From the cell containing the given text, extract its center point as (X, Y) coordinate. 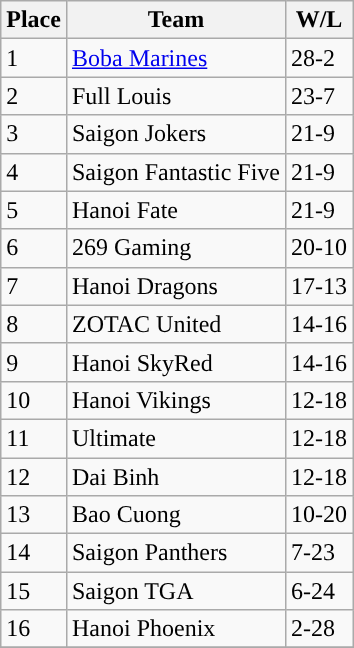
269 Gaming (176, 248)
⁠Ultimate (176, 438)
2 (34, 96)
10 (34, 400)
7-23 (318, 553)
Place (34, 20)
Dai Binh (176, 477)
Saigon Panthers (176, 553)
Team (176, 20)
12 (34, 477)
Hanoi Phoenix (176, 629)
16 (34, 629)
10-20 (318, 515)
14 (34, 553)
5 (34, 210)
8 (34, 324)
Boba Marines (176, 58)
4 (34, 172)
W/L (318, 20)
23-7 (318, 96)
13 (34, 515)
ZOTAC United (176, 324)
2-28 (318, 629)
7 (34, 286)
20-10 (318, 248)
15 (34, 591)
28-2 (318, 58)
Hanoi SkyRed (176, 362)
Hanoi Dragons (176, 286)
Saigon Jokers (176, 134)
3 (34, 134)
Hanoi Fate (176, 210)
17-13 (318, 286)
6-24 (318, 591)
9 (34, 362)
1 (34, 58)
Saigon Fantastic Five (176, 172)
6 (34, 248)
Full Louis (176, 96)
11 (34, 438)
Saigon TGA (176, 591)
Bao Cuong (176, 515)
Hanoi Vikings (176, 400)
